From the cell containing the given text, extract its center point as [X, Y] coordinate. 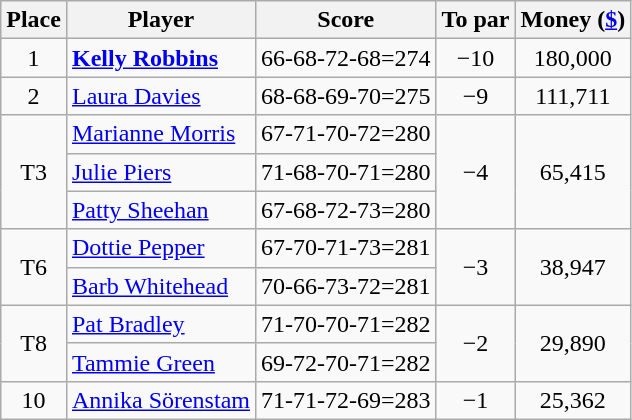
67-71-70-72=280 [346, 134]
Annika Sörenstam [160, 400]
Laura Davies [160, 96]
Money ($) [573, 20]
Julie Piers [160, 172]
−3 [476, 267]
66-68-72-68=274 [346, 58]
−4 [476, 172]
Pat Bradley [160, 324]
Score [346, 20]
67-68-72-73=280 [346, 210]
Place [34, 20]
71-70-70-71=282 [346, 324]
29,890 [573, 343]
Player [160, 20]
71-68-70-71=280 [346, 172]
25,362 [573, 400]
T3 [34, 172]
−2 [476, 343]
−1 [476, 400]
180,000 [573, 58]
Tammie Green [160, 362]
To par [476, 20]
38,947 [573, 267]
Barb Whitehead [160, 286]
T6 [34, 267]
1 [34, 58]
70-66-73-72=281 [346, 286]
65,415 [573, 172]
Marianne Morris [160, 134]
Patty Sheehan [160, 210]
2 [34, 96]
71-71-72-69=283 [346, 400]
10 [34, 400]
111,711 [573, 96]
68-68-69-70=275 [346, 96]
−9 [476, 96]
69-72-70-71=282 [346, 362]
Dottie Pepper [160, 248]
Kelly Robbins [160, 58]
T8 [34, 343]
67-70-71-73=281 [346, 248]
−10 [476, 58]
